Extract the [x, y] coordinate from the center of the cell holding the provided text.  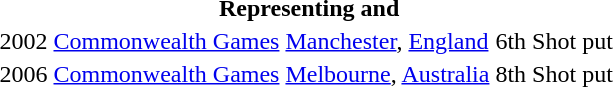
6th [511, 41]
Commonwealth Games [166, 41]
Manchester, England [388, 41]
